Scan for the cell matching the given text and deliver its (X, Y) coordinate at center. 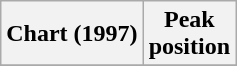
Chart (1997) (72, 34)
Peakposition (189, 34)
